From the cell containing the given text, extract its center point as (X, Y) coordinate. 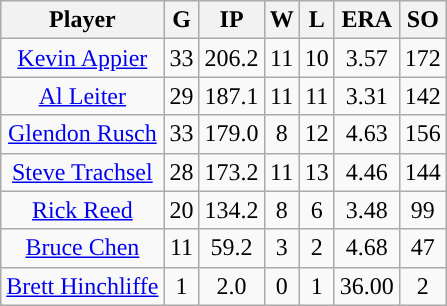
172 (422, 58)
13 (316, 172)
L (316, 20)
Rick Reed (82, 210)
3.31 (366, 96)
99 (422, 210)
156 (422, 134)
Steve Trachsel (82, 172)
142 (422, 96)
Glendon Rusch (82, 134)
206.2 (232, 58)
Brett Hinchliffe (82, 286)
Kevin Appier (82, 58)
0 (282, 286)
47 (422, 248)
187.1 (232, 96)
134.2 (232, 210)
4.63 (366, 134)
179.0 (232, 134)
Player (82, 20)
173.2 (232, 172)
59.2 (232, 248)
G (182, 20)
2.0 (232, 286)
Bruce Chen (82, 248)
10 (316, 58)
29 (182, 96)
W (282, 20)
Al Leiter (82, 96)
4.46 (366, 172)
4.68 (366, 248)
3.57 (366, 58)
3.48 (366, 210)
36.00 (366, 286)
ERA (366, 20)
20 (182, 210)
12 (316, 134)
3 (282, 248)
144 (422, 172)
6 (316, 210)
IP (232, 20)
28 (182, 172)
SO (422, 20)
